Return the (X, Y) coordinate for the center point of the cell that contains the specified text.  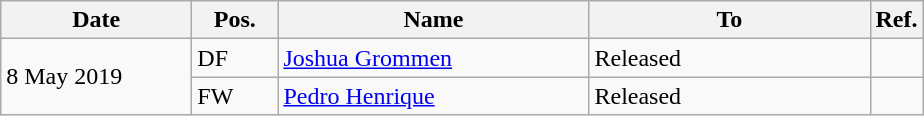
Ref. (896, 20)
8 May 2019 (96, 77)
DF (235, 58)
Date (96, 20)
To (730, 20)
Pos. (235, 20)
Name (434, 20)
Pedro Henrique (434, 96)
Joshua Grommen (434, 58)
FW (235, 96)
